Capture the cell that displays the provided text and extract its [X, Y] central coordinate. 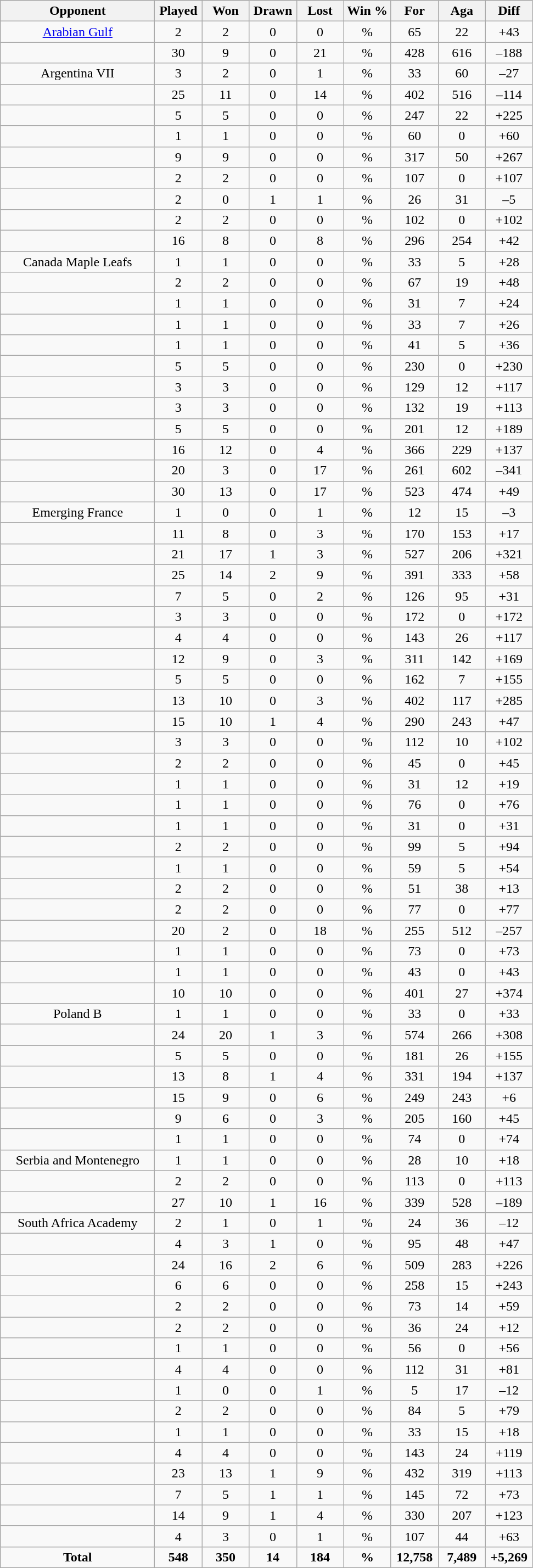
28 [414, 1160]
117 [462, 701]
For [414, 11]
602 [462, 471]
48 [462, 1244]
Serbia and Montenegro [78, 1160]
258 [414, 1286]
261 [414, 471]
South Africa Academy [78, 1223]
76 [414, 805]
–257 [509, 931]
+123 [509, 1515]
+107 [509, 178]
–114 [509, 94]
74 [414, 1139]
+308 [509, 1035]
331 [414, 1077]
+5,269 [509, 1557]
+76 [509, 805]
283 [462, 1264]
350 [226, 1557]
Drawn [273, 11]
Canada Maple Leafs [78, 262]
102 [414, 220]
432 [414, 1474]
Poland B [78, 1014]
132 [414, 408]
+56 [509, 1348]
317 [414, 157]
255 [414, 931]
+374 [509, 993]
Lost [320, 11]
+49 [509, 491]
184 [320, 1557]
+54 [509, 867]
+119 [509, 1453]
+321 [509, 554]
574 [414, 1035]
+28 [509, 262]
616 [462, 53]
145 [414, 1494]
+63 [509, 1536]
266 [462, 1035]
172 [414, 617]
129 [414, 387]
523 [414, 491]
126 [414, 596]
296 [414, 240]
181 [414, 1056]
Diff [509, 11]
59 [414, 867]
+94 [509, 847]
206 [462, 554]
+230 [509, 366]
23 [178, 1474]
41 [414, 345]
+33 [509, 1014]
–27 [509, 74]
249 [414, 1097]
254 [462, 240]
56 [414, 1348]
+26 [509, 324]
–3 [509, 512]
319 [462, 1474]
113 [414, 1181]
72 [462, 1494]
7,489 [462, 1557]
205 [414, 1118]
153 [462, 533]
99 [414, 847]
+59 [509, 1307]
528 [462, 1202]
+12 [509, 1328]
+42 [509, 240]
45 [414, 763]
+79 [509, 1411]
201 [414, 429]
142 [462, 659]
330 [414, 1515]
+6 [509, 1097]
311 [414, 659]
170 [414, 533]
474 [462, 491]
38 [462, 888]
50 [462, 157]
509 [414, 1264]
+267 [509, 157]
+60 [509, 136]
+36 [509, 345]
+13 [509, 888]
+19 [509, 784]
+17 [509, 533]
230 [414, 366]
Opponent [78, 11]
65 [414, 32]
–188 [509, 53]
333 [462, 575]
67 [414, 283]
+226 [509, 1264]
Played [178, 11]
428 [414, 53]
512 [462, 931]
18 [320, 931]
Total [78, 1557]
339 [414, 1202]
Aga [462, 11]
+58 [509, 575]
Argentina VII [78, 74]
77 [414, 909]
+225 [509, 115]
229 [462, 450]
Won [226, 11]
+243 [509, 1286]
84 [414, 1411]
162 [414, 680]
194 [462, 1077]
+189 [509, 429]
548 [178, 1557]
Arabian Gulf [78, 32]
+48 [509, 283]
12,758 [414, 1557]
Win % [367, 11]
–341 [509, 471]
391 [414, 575]
207 [462, 1515]
527 [414, 554]
401 [414, 993]
290 [414, 721]
+77 [509, 909]
51 [414, 888]
–5 [509, 199]
+169 [509, 659]
+285 [509, 701]
+74 [509, 1139]
–189 [509, 1202]
+81 [509, 1369]
516 [462, 94]
160 [462, 1118]
+172 [509, 617]
247 [414, 115]
44 [462, 1536]
43 [414, 972]
+24 [509, 304]
Emerging France [78, 512]
366 [414, 450]
